Return (x, y) of the center of cell containing provided text 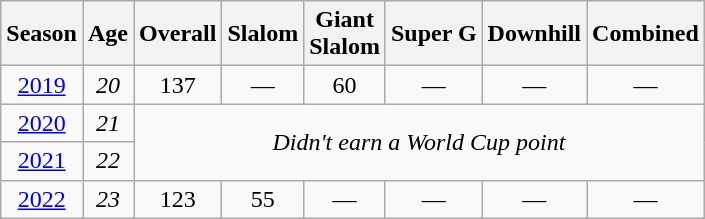
Age (108, 34)
Downhill (534, 34)
60 (345, 85)
Combined (646, 34)
137 (178, 85)
Super G (434, 34)
Season (42, 34)
20 (108, 85)
2019 (42, 85)
55 (263, 199)
2020 (42, 123)
123 (178, 199)
Overall (178, 34)
21 (108, 123)
Slalom (263, 34)
2022 (42, 199)
23 (108, 199)
GiantSlalom (345, 34)
22 (108, 161)
Didn't earn a World Cup point (420, 142)
2021 (42, 161)
